Return the (X, Y) coordinate for the center point of the cell that contains the specified text.  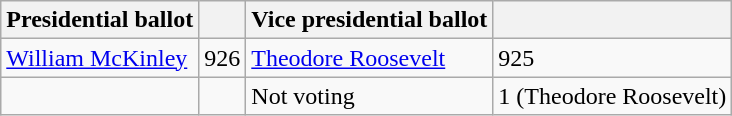
William McKinley (100, 58)
Vice presidential ballot (370, 20)
Presidential ballot (100, 20)
Theodore Roosevelt (370, 58)
925 (612, 58)
1 (Theodore Roosevelt) (612, 96)
926 (222, 58)
Not voting (370, 96)
